Output the [X, Y] coordinate of the center of the cell containing the given text.  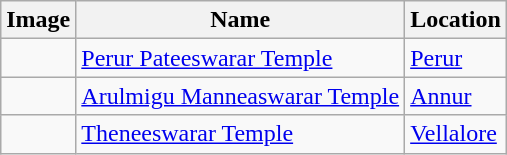
Location [456, 20]
Arulmigu Manneaswarar Temple [240, 96]
Name [240, 20]
Image [38, 20]
Perur Pateeswarar Temple [240, 58]
Annur [456, 96]
Vellalore [456, 134]
Perur [456, 58]
Theneeswarar Temple [240, 134]
